Return (X, Y) of the center of cell containing provided text 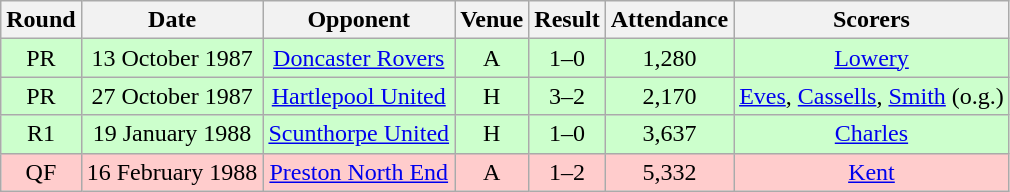
3–2 (567, 96)
Kent (872, 172)
Opponent (359, 20)
Charles (872, 134)
Eves, Cassells, Smith (o.g.) (872, 96)
13 October 1987 (172, 58)
5,332 (669, 172)
Scorers (872, 20)
27 October 1987 (172, 96)
Hartlepool United (359, 96)
1,280 (669, 58)
16 February 1988 (172, 172)
QF (41, 172)
R1 (41, 134)
Attendance (669, 20)
Round (41, 20)
Lowery (872, 58)
2,170 (669, 96)
Doncaster Rovers (359, 58)
Date (172, 20)
Result (567, 20)
Preston North End (359, 172)
1–2 (567, 172)
Scunthorpe United (359, 134)
3,637 (669, 134)
19 January 1988 (172, 134)
Venue (492, 20)
